Identify which cell holds the provided text, then report its [X, Y] central coordinate. 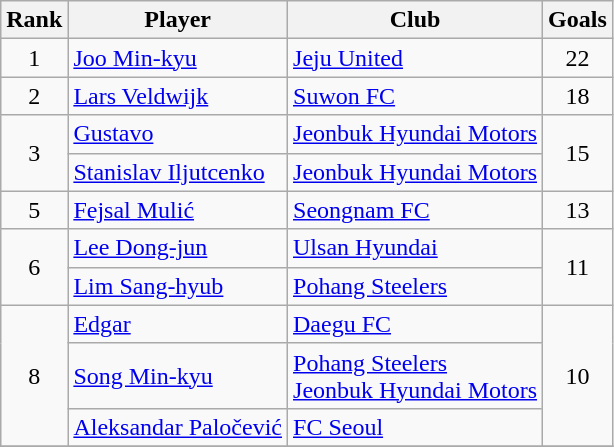
Gustavo [178, 134]
Daegu FC [416, 324]
Suwon FC [416, 96]
2 [34, 96]
5 [34, 210]
22 [578, 58]
18 [578, 96]
Song Min-kyu [178, 376]
Club [416, 20]
Player [178, 20]
8 [34, 376]
Goals [578, 20]
Pohang Steelers Jeonbuk Hyundai Motors [416, 376]
Lars Veldwijk [178, 96]
Fejsal Mulić [178, 210]
FC Seoul [416, 427]
11 [578, 267]
Jeju United [416, 58]
Rank [34, 20]
Joo Min-kyu [178, 58]
Ulsan Hyundai [416, 248]
Stanislav Iljutcenko [178, 172]
13 [578, 210]
Lee Dong-jun [178, 248]
Pohang Steelers [416, 286]
Seongnam FC [416, 210]
10 [578, 376]
Aleksandar Paločević [178, 427]
Edgar [178, 324]
3 [34, 153]
6 [34, 267]
15 [578, 153]
1 [34, 58]
Lim Sang-hyub [178, 286]
